Extract the (x, y) coordinate from the center of the cell holding the provided text.  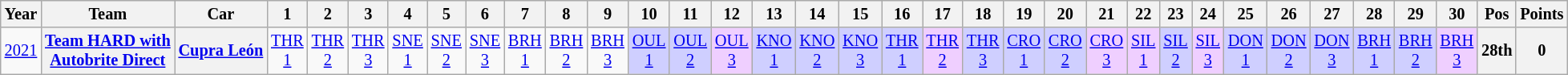
OUL1 (649, 51)
8 (567, 14)
SIL3 (1208, 51)
26 (1289, 14)
2 (328, 14)
SNE2 (447, 51)
Car (221, 14)
18 (983, 14)
30 (1457, 14)
7 (525, 14)
9 (608, 14)
Team (107, 14)
17 (942, 14)
Points (1542, 14)
Cupra León (221, 51)
KNO1 (774, 51)
DON1 (1246, 51)
27 (1332, 14)
SNE3 (485, 51)
23 (1175, 14)
6 (485, 14)
15 (860, 14)
DON2 (1289, 51)
CRO3 (1107, 51)
14 (817, 14)
22 (1143, 14)
11 (690, 14)
Year (21, 14)
20 (1065, 14)
SIL1 (1143, 51)
10 (649, 14)
SNE1 (407, 51)
25 (1246, 14)
13 (774, 14)
19 (1024, 14)
1 (287, 14)
24 (1208, 14)
DON3 (1332, 51)
28 (1374, 14)
28th (1497, 51)
OUL2 (690, 51)
12 (732, 14)
5 (447, 14)
16 (902, 14)
CRO1 (1024, 51)
KNO2 (817, 51)
KNO3 (860, 51)
4 (407, 14)
CRO2 (1065, 51)
SIL2 (1175, 51)
OUL3 (732, 51)
Team HARD withAutobrite Direct (107, 51)
3 (368, 14)
21 (1107, 14)
2021 (21, 51)
0 (1542, 51)
29 (1416, 14)
Pos (1497, 14)
